Find where the given text appears and provide that cell's center as (x, y) coordinate. 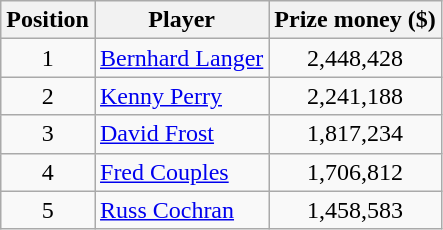
2,448,428 (355, 58)
1,817,234 (355, 134)
4 (48, 172)
Position (48, 20)
5 (48, 210)
Bernhard Langer (181, 58)
David Frost (181, 134)
1,458,583 (355, 210)
Fred Couples (181, 172)
Kenny Perry (181, 96)
1,706,812 (355, 172)
Prize money ($) (355, 20)
Player (181, 20)
2,241,188 (355, 96)
3 (48, 134)
1 (48, 58)
Russ Cochran (181, 210)
2 (48, 96)
